Provide the (x, y) coordinate of the cell's center where the given text is located.  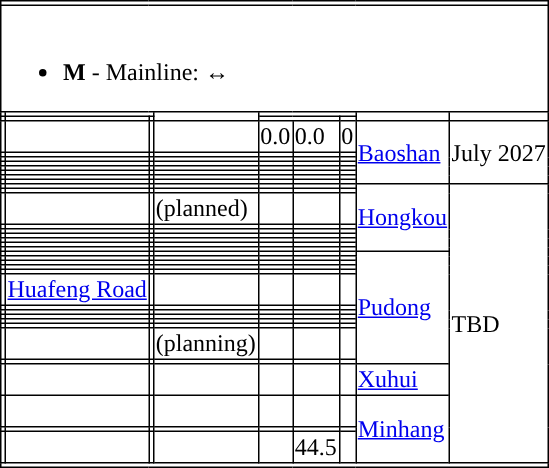
Huafeng Road (77, 290)
44.5 (316, 447)
Hongkou (403, 218)
Pudong (403, 307)
TBD (498, 324)
(planned) (206, 209)
M - Mainline: ↔ (274, 58)
Minhang (403, 429)
(planning) (206, 344)
Xuhui (403, 380)
Baoshan (403, 152)
0 (347, 137)
July 2027 (498, 152)
